Scan for the cell matching the given text and deliver its (X, Y) coordinate at center. 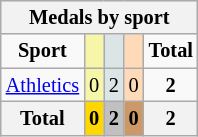
Athletics (42, 85)
Sport (42, 51)
Medals by sport (100, 17)
